Pinpoint the cell where the given text exists, returning its (x, y) midpoint coordinate. 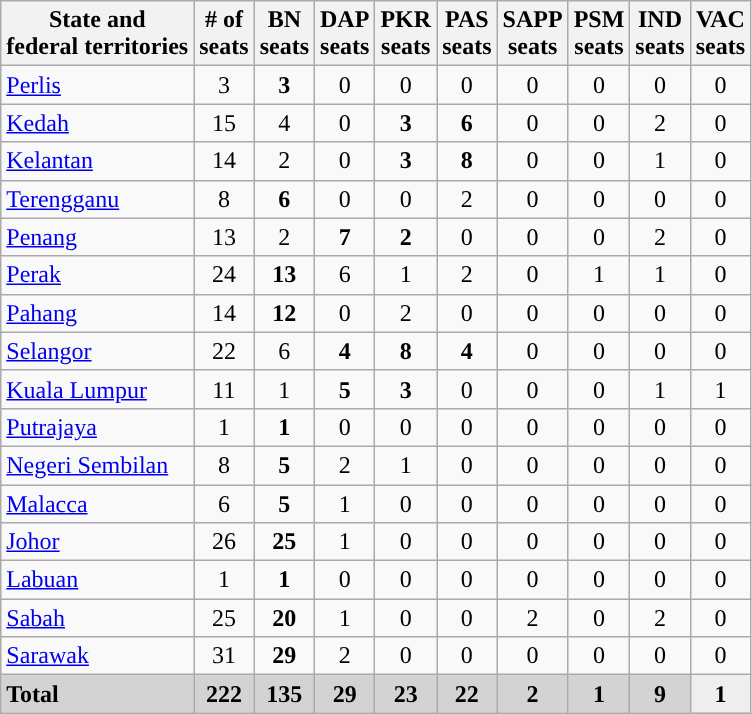
7 (345, 237)
SAPPseats (532, 34)
Putrajaya (98, 427)
Kelantan (98, 161)
PKRseats (406, 34)
31 (224, 656)
DAPseats (345, 34)
Johor (98, 542)
Malacca (98, 503)
12 (284, 313)
20 (284, 618)
222 (224, 694)
Kuala Lumpur (98, 389)
Selangor (98, 351)
Penang (98, 237)
Perak (98, 275)
9 (660, 694)
135 (284, 694)
# ofseats (224, 34)
INDseats (660, 34)
Negeri Sembilan (98, 465)
11 (224, 389)
Sarawak (98, 656)
15 (224, 123)
Sabah (98, 618)
26 (224, 542)
Pahang (98, 313)
State andfederal territories (98, 34)
VACseats (720, 34)
24 (224, 275)
BNseats (284, 34)
PSMseats (599, 34)
23 (406, 694)
Total (98, 694)
Kedah (98, 123)
Terengganu (98, 199)
Perlis (98, 85)
PASseats (467, 34)
Labuan (98, 580)
